Pinpoint the cell where the given text exists, returning its (x, y) midpoint coordinate. 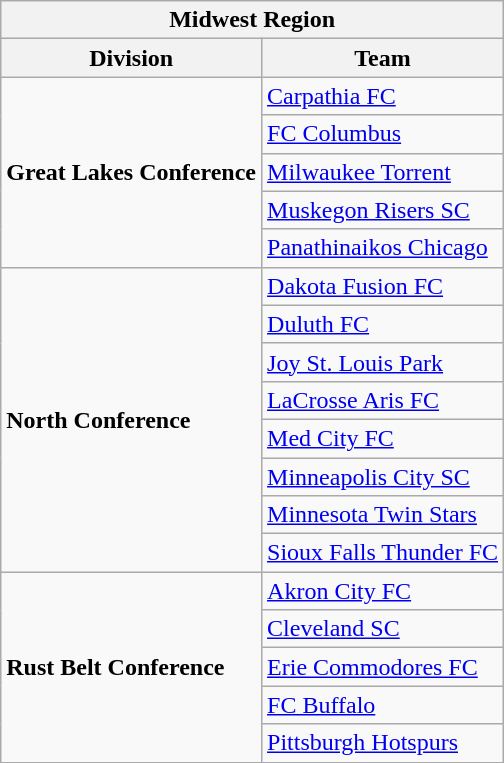
Team (383, 58)
Muskegon Risers SC (383, 210)
Joy St. Louis Park (383, 362)
Rust Belt Conference (132, 667)
North Conference (132, 419)
Minneapolis City SC (383, 477)
Med City FC (383, 438)
Minnesota Twin Stars (383, 515)
Division (132, 58)
Pittsburgh Hotspurs (383, 743)
Sioux Falls Thunder FC (383, 553)
LaCrosse Aris FC (383, 400)
FC Columbus (383, 134)
Cleveland SC (383, 629)
Akron City FC (383, 591)
Milwaukee Torrent (383, 172)
Erie Commodores FC (383, 667)
Duluth FC (383, 324)
Dakota Fusion FC (383, 286)
Midwest Region (252, 20)
Panathinaikos Chicago (383, 248)
Carpathia FC (383, 96)
Great Lakes Conference (132, 172)
FC Buffalo (383, 705)
